Output the (x, y) coordinate of the center of the cell containing the given text.  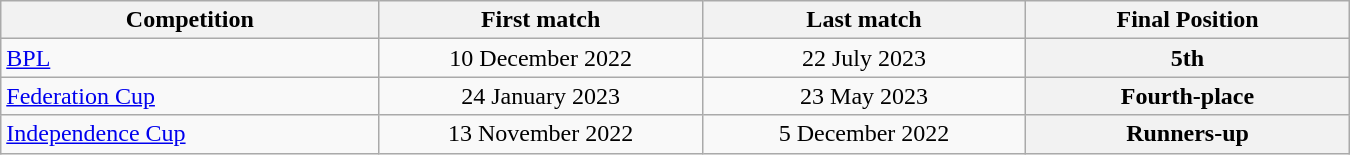
BPL (190, 58)
22 July 2023 (864, 58)
First match (540, 20)
13 November 2022 (540, 134)
23 May 2023 (864, 96)
Competition (190, 20)
5 December 2022 (864, 134)
Independence Cup (190, 134)
Federation Cup (190, 96)
10 December 2022 (540, 58)
5th (1188, 58)
Runners-up (1188, 134)
24 January 2023 (540, 96)
Final Position (1188, 20)
Last match (864, 20)
Fourth-place (1188, 96)
